Capture the cell that displays the provided text and extract its [X, Y] central coordinate. 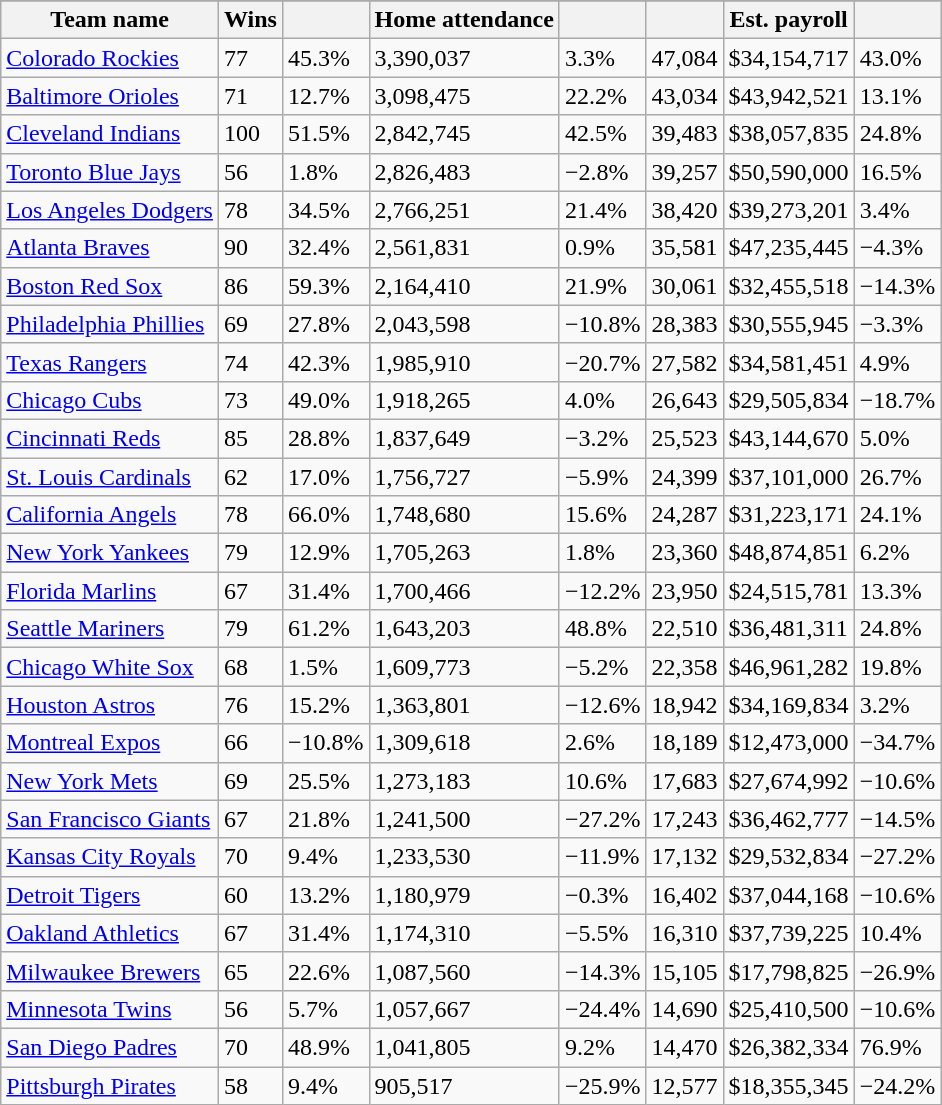
26.7% [898, 477]
66 [250, 743]
−14.5% [898, 819]
47,084 [684, 58]
1,241,500 [464, 819]
23,360 [684, 553]
Chicago Cubs [110, 400]
15.6% [602, 515]
10.4% [898, 933]
Oakland Athletics [110, 933]
California Angels [110, 515]
16,402 [684, 895]
60 [250, 895]
2,561,831 [464, 248]
12.7% [326, 96]
25,523 [684, 438]
5.0% [898, 438]
1,309,618 [464, 743]
66.0% [326, 515]
1,700,466 [464, 591]
1,756,727 [464, 477]
$37,739,225 [788, 933]
21.8% [326, 819]
2,043,598 [464, 324]
16.5% [898, 172]
22.2% [602, 96]
Chicago White Sox [110, 667]
$36,462,777 [788, 819]
Est. payroll [788, 20]
2,842,745 [464, 134]
San Francisco Giants [110, 819]
$17,798,825 [788, 971]
Montreal Expos [110, 743]
$27,674,992 [788, 781]
Pittsburgh Pirates [110, 1085]
Seattle Mariners [110, 629]
−20.7% [602, 362]
51.5% [326, 134]
24,399 [684, 477]
−18.7% [898, 400]
−5.2% [602, 667]
32.4% [326, 248]
$30,555,945 [788, 324]
1,748,680 [464, 515]
1,057,667 [464, 1009]
1,233,530 [464, 857]
61.2% [326, 629]
$31,223,171 [788, 515]
18,189 [684, 743]
Baltimore Orioles [110, 96]
Detroit Tigers [110, 895]
905,517 [464, 1085]
25.5% [326, 781]
1,643,203 [464, 629]
Philadelphia Phillies [110, 324]
16,310 [684, 933]
22,358 [684, 667]
27.8% [326, 324]
$37,044,168 [788, 895]
St. Louis Cardinals [110, 477]
Cleveland Indians [110, 134]
$18,355,345 [788, 1085]
42.5% [602, 134]
2,826,483 [464, 172]
39,257 [684, 172]
$43,144,670 [788, 438]
$46,961,282 [788, 667]
76.9% [898, 1047]
71 [250, 96]
$24,515,781 [788, 591]
−3.2% [602, 438]
$26,382,334 [788, 1047]
−26.9% [898, 971]
22,510 [684, 629]
$36,481,311 [788, 629]
Boston Red Sox [110, 286]
28.8% [326, 438]
1,837,649 [464, 438]
59.3% [326, 286]
$29,505,834 [788, 400]
0.9% [602, 248]
$34,581,451 [788, 362]
New York Mets [110, 781]
Colorado Rockies [110, 58]
43.0% [898, 58]
$32,455,518 [788, 286]
12.9% [326, 553]
Minnesota Twins [110, 1009]
65 [250, 971]
Kansas City Royals [110, 857]
62 [250, 477]
2,164,410 [464, 286]
$37,101,000 [788, 477]
Texas Rangers [110, 362]
43,034 [684, 96]
76 [250, 705]
19.8% [898, 667]
13.1% [898, 96]
1,087,560 [464, 971]
30,061 [684, 286]
$12,473,000 [788, 743]
$50,590,000 [788, 172]
3.4% [898, 210]
4.0% [602, 400]
−2.8% [602, 172]
5.7% [326, 1009]
−4.3% [898, 248]
68 [250, 667]
4.9% [898, 362]
$38,057,835 [788, 134]
Houston Astros [110, 705]
2,766,251 [464, 210]
Atlanta Braves [110, 248]
−34.7% [898, 743]
22.6% [326, 971]
$29,532,834 [788, 857]
14,470 [684, 1047]
17,683 [684, 781]
3.3% [602, 58]
Team name [110, 20]
12,577 [684, 1085]
$43,942,521 [788, 96]
1,180,979 [464, 895]
Home attendance [464, 20]
10.6% [602, 781]
−24.2% [898, 1085]
73 [250, 400]
−25.9% [602, 1085]
6.2% [898, 553]
−5.5% [602, 933]
−5.9% [602, 477]
14,690 [684, 1009]
48.8% [602, 629]
13.3% [898, 591]
Milwaukee Brewers [110, 971]
17,243 [684, 819]
39,483 [684, 134]
New York Yankees [110, 553]
21.9% [602, 286]
100 [250, 134]
27,582 [684, 362]
58 [250, 1085]
26,643 [684, 400]
77 [250, 58]
Wins [250, 20]
−24.4% [602, 1009]
$34,154,717 [788, 58]
35,581 [684, 248]
1,985,910 [464, 362]
Florida Marlins [110, 591]
Cincinnati Reds [110, 438]
48.9% [326, 1047]
18,942 [684, 705]
San Diego Padres [110, 1047]
49.0% [326, 400]
$39,273,201 [788, 210]
38,420 [684, 210]
9.2% [602, 1047]
90 [250, 248]
74 [250, 362]
34.5% [326, 210]
−12.6% [602, 705]
85 [250, 438]
24,287 [684, 515]
21.4% [602, 210]
24.1% [898, 515]
1,918,265 [464, 400]
−3.3% [898, 324]
1,363,801 [464, 705]
−12.2% [602, 591]
17,132 [684, 857]
3,098,475 [464, 96]
15.2% [326, 705]
2.6% [602, 743]
−0.3% [602, 895]
15,105 [684, 971]
Los Angeles Dodgers [110, 210]
3.2% [898, 705]
28,383 [684, 324]
1,273,183 [464, 781]
1,041,805 [464, 1047]
45.3% [326, 58]
−11.9% [602, 857]
Toronto Blue Jays [110, 172]
1,705,263 [464, 553]
3,390,037 [464, 58]
17.0% [326, 477]
1,174,310 [464, 933]
$47,235,445 [788, 248]
42.3% [326, 362]
$48,874,851 [788, 553]
13.2% [326, 895]
1.5% [326, 667]
$25,410,500 [788, 1009]
86 [250, 286]
23,950 [684, 591]
$34,169,834 [788, 705]
1,609,773 [464, 667]
